Detect which cell encompasses the target text, then output its (X, Y) center coordinate. 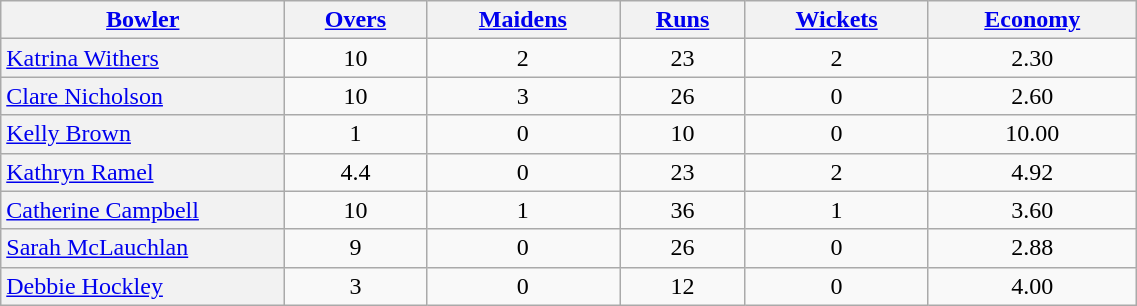
4.00 (1032, 286)
Katrina Withers (143, 58)
Overs (356, 20)
36 (683, 210)
Catherine Campbell (143, 210)
Clare Nicholson (143, 96)
4.4 (356, 172)
2.60 (1032, 96)
Kathryn Ramel (143, 172)
2.88 (1032, 248)
Kelly Brown (143, 134)
9 (356, 248)
4.92 (1032, 172)
Bowler (143, 20)
10.00 (1032, 134)
Wickets (836, 20)
Runs (683, 20)
Sarah McLauchlan (143, 248)
2.30 (1032, 58)
Maidens (523, 20)
12 (683, 286)
Debbie Hockley (143, 286)
Economy (1032, 20)
3.60 (1032, 210)
